Locate the cell with the specified text and output its [X, Y] center coordinate. 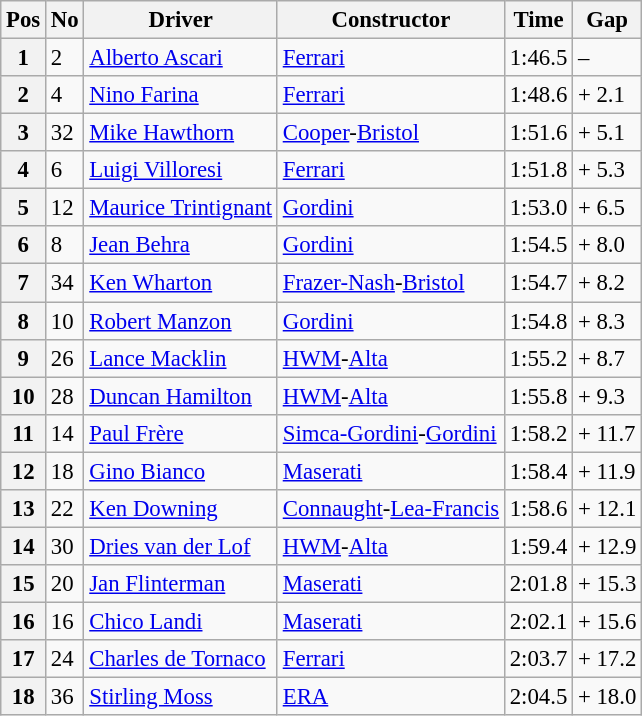
26 [65, 358]
22 [65, 509]
5 [24, 208]
+ 8.0 [608, 245]
+ 2.1 [608, 95]
ERA [390, 697]
+ 5.1 [608, 133]
Driver [180, 20]
Gino Bianco [180, 471]
+ 12.1 [608, 509]
Cooper-Bristol [390, 133]
Duncan Hamilton [180, 396]
2:04.5 [538, 697]
Jan Flinterman [180, 584]
+ 15.3 [608, 584]
+ 11.9 [608, 471]
2:02.1 [538, 621]
15 [24, 584]
Luigi Villoresi [180, 170]
1:54.5 [538, 245]
Frazer-Nash-Bristol [390, 283]
Nino Farina [180, 95]
1:58.2 [538, 433]
Lance Macklin [180, 358]
1:51.8 [538, 170]
2:01.8 [538, 584]
3 [24, 133]
+ 8.3 [608, 321]
Mike Hawthorn [180, 133]
1:53.0 [538, 208]
20 [65, 584]
Gap [608, 20]
Simca-Gordini-Gordini [390, 433]
1:55.8 [538, 396]
36 [65, 697]
+ 11.7 [608, 433]
32 [65, 133]
+ 12.9 [608, 546]
Ken Wharton [180, 283]
1:59.4 [538, 546]
Stirling Moss [180, 697]
9 [24, 358]
Ken Downing [180, 509]
30 [65, 546]
17 [24, 659]
+ 17.2 [608, 659]
Pos [24, 20]
Jean Behra [180, 245]
2:03.7 [538, 659]
+ 9.3 [608, 396]
Chico Landi [180, 621]
1:54.7 [538, 283]
1:54.8 [538, 321]
Charles de Tornaco [180, 659]
1:46.5 [538, 58]
Constructor [390, 20]
Dries van der Lof [180, 546]
Time [538, 20]
– [608, 58]
+ 5.3 [608, 170]
Paul Frère [180, 433]
1:58.6 [538, 509]
1:51.6 [538, 133]
7 [24, 283]
34 [65, 283]
No [65, 20]
+ 6.5 [608, 208]
+ 8.7 [608, 358]
1 [24, 58]
+ 8.2 [608, 283]
28 [65, 396]
1:58.4 [538, 471]
Alberto Ascari [180, 58]
+ 15.6 [608, 621]
1:55.2 [538, 358]
24 [65, 659]
11 [24, 433]
Maurice Trintignant [180, 208]
13 [24, 509]
Connaught-Lea-Francis [390, 509]
1:48.6 [538, 95]
+ 18.0 [608, 697]
Robert Manzon [180, 321]
